For the text-containing cell, return its midpoint in (X, Y) coordinate format. 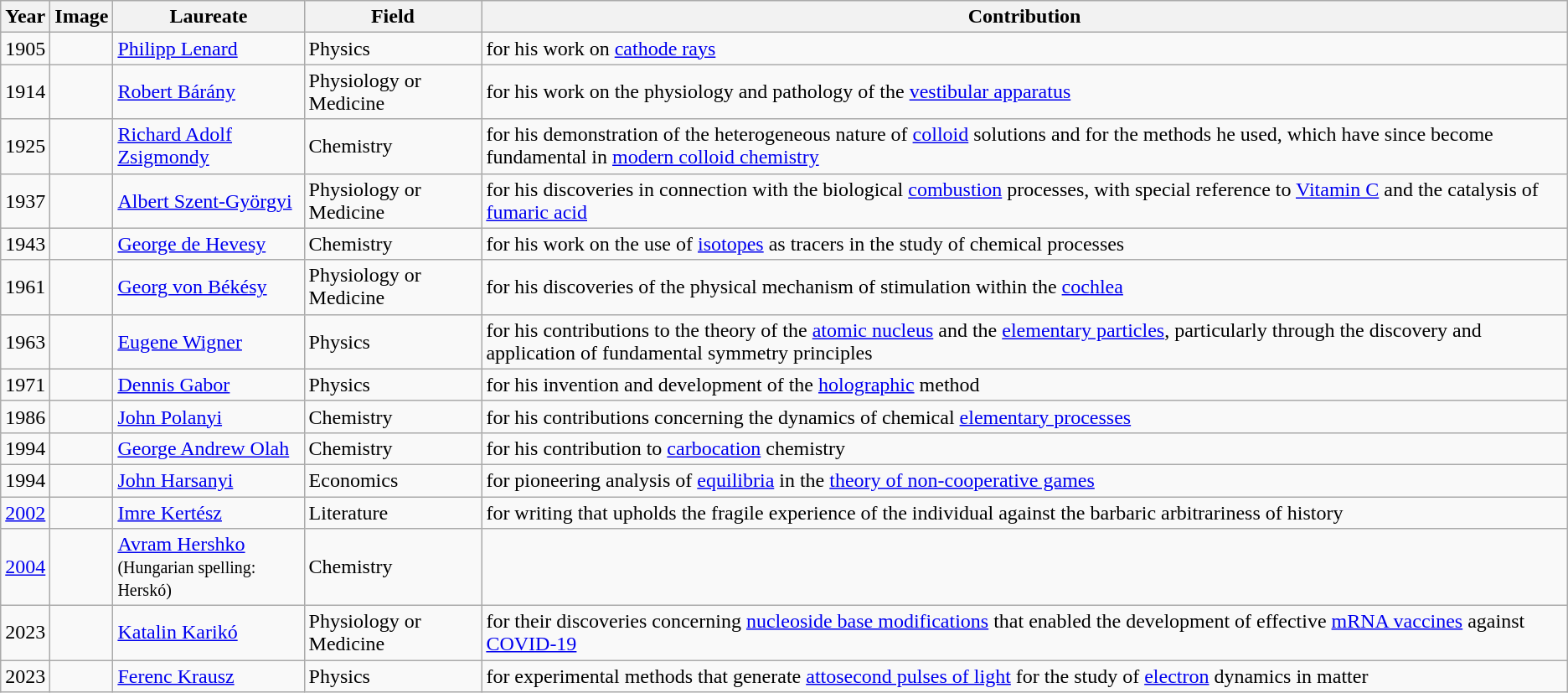
John Polanyi (209, 416)
Katalin Karikó (209, 634)
John Harsanyi (209, 480)
1937 (25, 201)
1971 (25, 385)
1925 (25, 146)
Dennis Gabor (209, 385)
Field (393, 17)
2004 (25, 567)
Imre Kertész (209, 512)
Year (25, 17)
1914 (25, 92)
for his discoveries of the physical mechanism of stimulation within the cochlea (1024, 287)
for his work on cathode rays (1024, 49)
Avram Hershko(Hungarian spelling: Herskó) (209, 567)
Philipp Lenard (209, 49)
Georg von Békésy (209, 287)
for his work on the physiology and pathology of the vestibular apparatus (1024, 92)
for his contribution to carbocation chemistry (1024, 448)
for his discoveries in connection with the biological combustion processes, with special reference to Vitamin C and the catalysis of fumaric acid (1024, 201)
Richard Adolf Zsigmondy (209, 146)
Laureate (209, 17)
Eugene Wigner (209, 342)
George Andrew Olah (209, 448)
Ferenc Krausz (209, 676)
for their discoveries concerning nucleoside base modifications that enabled the development of effective mRNA vaccines against COVID-19 (1024, 634)
for writing that upholds the fragile experience of the individual against the barbaric arbitrariness of history (1024, 512)
for pioneering analysis of equilibria in the theory of non-cooperative games (1024, 480)
1986 (25, 416)
Image (82, 17)
for his contributions concerning the dynamics of chemical elementary processes (1024, 416)
for his work on the use of isotopes as tracers in the study of chemical processes (1024, 244)
for experimental methods that generate attosecond pulses of light for the study of electron dynamics in matter (1024, 676)
1905 (25, 49)
1961 (25, 287)
for his invention and development of the holographic method (1024, 385)
1963 (25, 342)
Economics (393, 480)
George de Hevesy (209, 244)
2002 (25, 512)
Literature (393, 512)
Albert Szent-Györgyi (209, 201)
Robert Bárány (209, 92)
1943 (25, 244)
Contribution (1024, 17)
